Extract the (x, y) coordinate from the center of the cell holding the provided text.  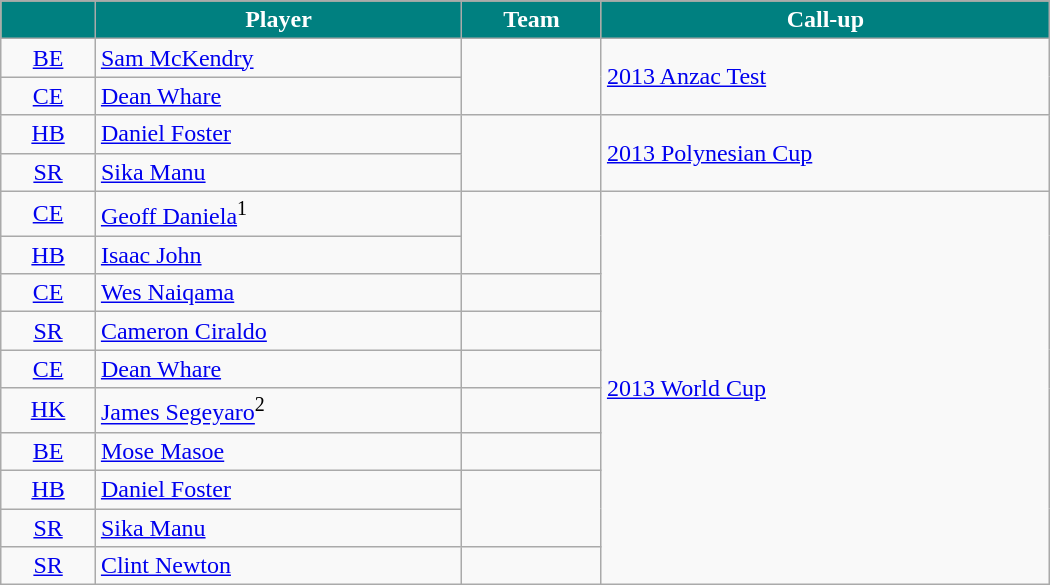
2013 World Cup (825, 388)
Wes Naiqama (278, 293)
Isaac John (278, 255)
Sam McKendry (278, 58)
HK (48, 410)
Team (532, 20)
Player (278, 20)
Call-up (825, 20)
Geoff Daniela1 (278, 214)
2013 Polynesian Cup (825, 153)
Cameron Ciraldo (278, 331)
Mose Masoe (278, 451)
Clint Newton (278, 566)
2013 Anzac Test (825, 77)
James Segeyaro2 (278, 410)
